Pinpoint the cell where the given text exists, returning its (x, y) midpoint coordinate. 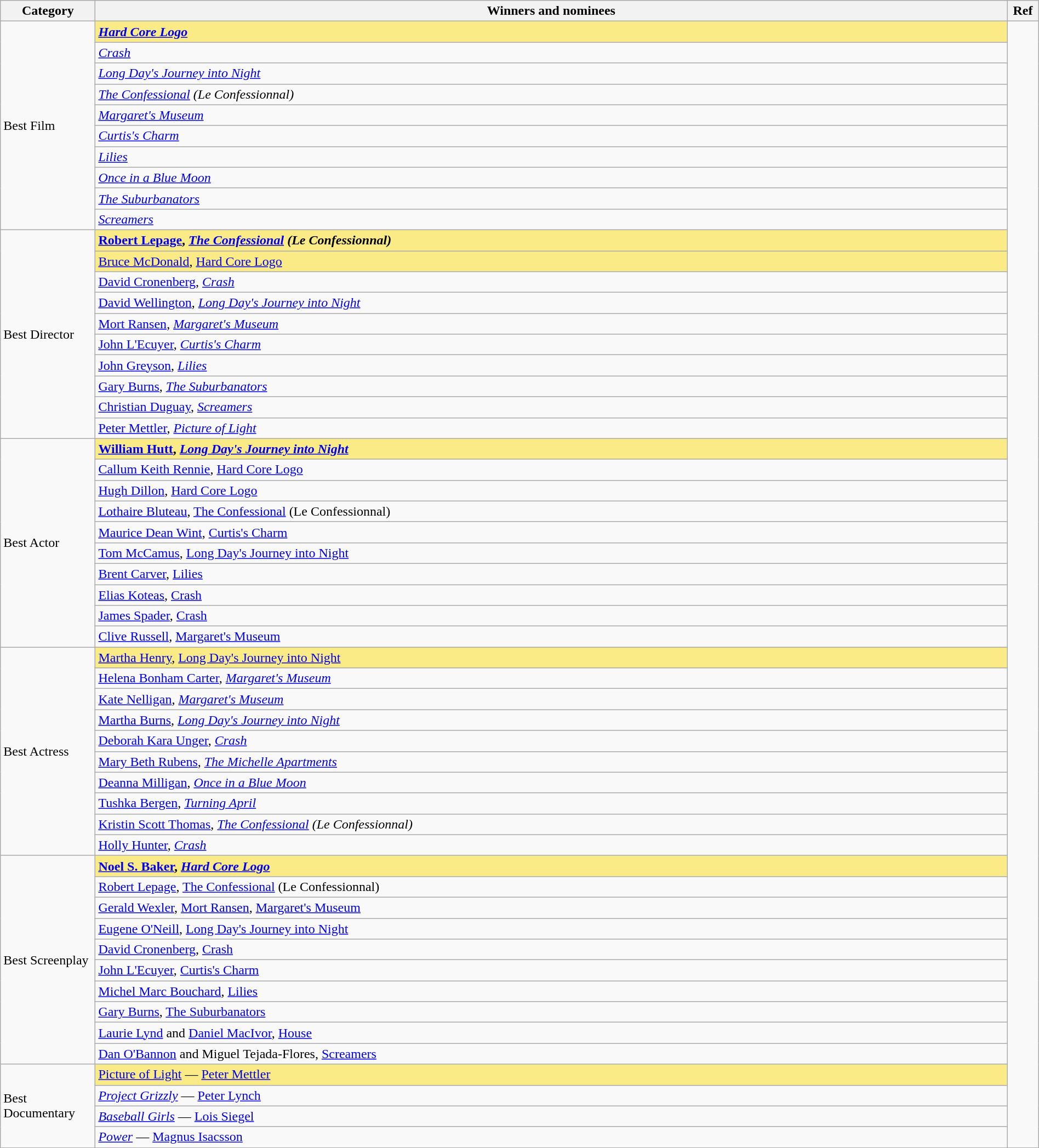
Project Grizzly — Peter Lynch (551, 1095)
Deborah Kara Unger, Crash (551, 741)
Picture of Light — Peter Mettler (551, 1075)
Martha Burns, Long Day's Journey into Night (551, 720)
Tushka Bergen, Turning April (551, 803)
Category (48, 11)
Mort Ransen, Margaret's Museum (551, 324)
Ref (1023, 11)
Brent Carver, Lilies (551, 574)
Michel Marc Bouchard, Lilies (551, 991)
Noel S. Baker, Hard Core Logo (551, 866)
Lilies (551, 157)
Helena Bonham Carter, Margaret's Museum (551, 678)
Laurie Lynd and Daniel MacIvor, House (551, 1033)
Margaret's Museum (551, 115)
Baseball Girls — Lois Siegel (551, 1116)
Elias Koteas, Crash (551, 595)
Curtis's Charm (551, 136)
Maurice Dean Wint, Curtis's Charm (551, 532)
William Hutt, Long Day's Journey into Night (551, 449)
Once in a Blue Moon (551, 178)
Hugh Dillon, Hard Core Logo (551, 490)
Best Director (48, 334)
Deanna Milligan, Once in a Blue Moon (551, 783)
Kate Nelligan, Margaret's Museum (551, 699)
John Greyson, Lilies (551, 365)
James Spader, Crash (551, 616)
Callum Keith Rennie, Hard Core Logo (551, 470)
Crash (551, 53)
Christian Duguay, Screamers (551, 407)
Clive Russell, Margaret's Museum (551, 637)
Hard Core Logo (551, 32)
The Confessional (Le Confessionnal) (551, 94)
Power — Magnus Isacsson (551, 1137)
Winners and nominees (551, 11)
Best Documentary (48, 1106)
Best Actress (48, 752)
Peter Mettler, Picture of Light (551, 428)
Tom McCamus, Long Day's Journey into Night (551, 553)
Screamers (551, 219)
Bruce McDonald, Hard Core Logo (551, 261)
Best Screenplay (48, 960)
Mary Beth Rubens, The Michelle Apartments (551, 762)
Best Actor (48, 542)
Lothaire Bluteau, The Confessional (Le Confessionnal) (551, 511)
Eugene O'Neill, Long Day's Journey into Night (551, 929)
Long Day's Journey into Night (551, 73)
Dan O'Bannon and Miguel Tejada-Flores, Screamers (551, 1054)
Holly Hunter, Crash (551, 845)
Best Film (48, 126)
Gerald Wexler, Mort Ransen, Margaret's Museum (551, 907)
The Suburbanators (551, 198)
Martha Henry, Long Day's Journey into Night (551, 658)
David Wellington, Long Day's Journey into Night (551, 303)
Kristin Scott Thomas, The Confessional (Le Confessionnal) (551, 824)
